Identify which cell holds the provided text, then report its [X, Y] central coordinate. 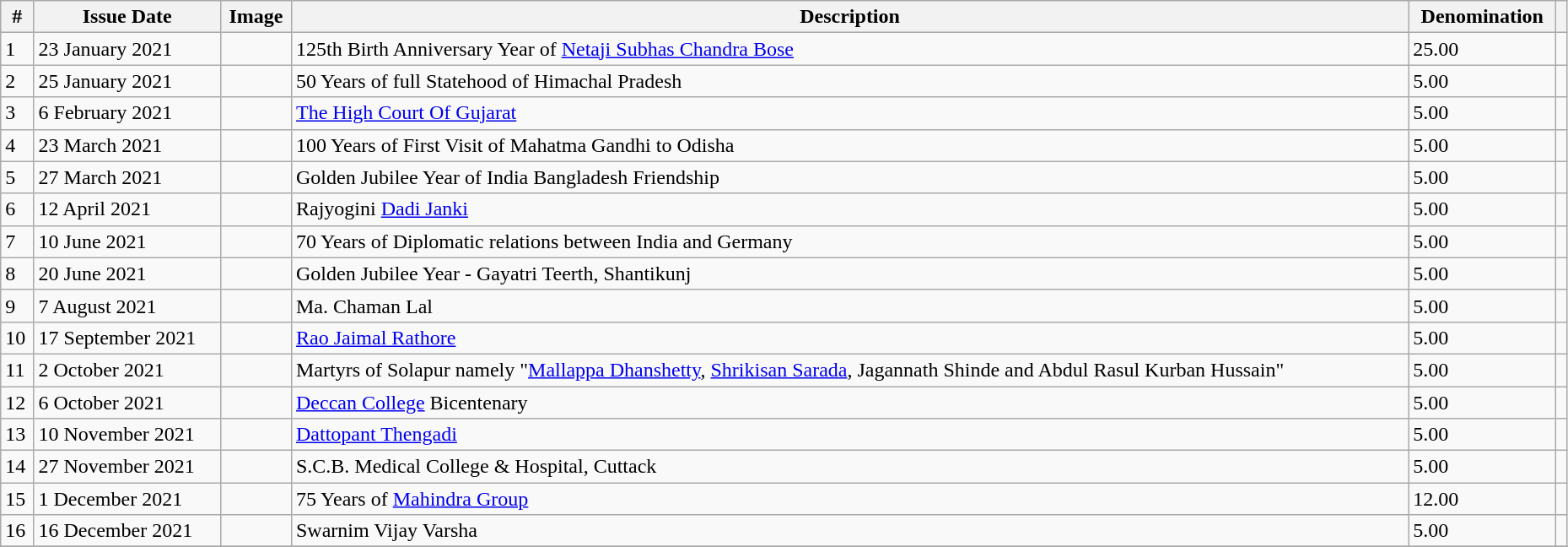
15 [17, 499]
S.C.B. Medical College & Hospital, Cuttack [849, 467]
Rajyogini Dadi Janki [849, 209]
27 March 2021 [127, 177]
25 January 2021 [127, 81]
12 [17, 403]
6 October 2021 [127, 403]
16 December 2021 [127, 531]
Issue Date [127, 17]
16 [17, 531]
6 [17, 209]
Description [849, 17]
13 [17, 435]
125th Birth Anniversary Year of Netaji Subhas Chandra Bose [849, 49]
10 November 2021 [127, 435]
27 November 2021 [127, 467]
20 June 2021 [127, 273]
Image [256, 17]
14 [17, 467]
23 January 2021 [127, 49]
6 February 2021 [127, 113]
Denomination [1483, 17]
70 Years of Diplomatic relations between India and Germany [849, 241]
11 [17, 370]
100 Years of First Visit of Mahatma Gandhi to Odisha [849, 145]
17 September 2021 [127, 338]
1 [17, 49]
Rao Jaimal Rathore [849, 338]
9 [17, 306]
4 [17, 145]
10 [17, 338]
12.00 [1483, 499]
7 August 2021 [127, 306]
Golden Jubilee Year of India Bangladesh Friendship [849, 177]
3 [17, 113]
75 Years of Mahindra Group [849, 499]
7 [17, 241]
23 March 2021 [127, 145]
5 [17, 177]
The High Court Of Gujarat [849, 113]
# [17, 17]
Dattopant Thengadi [849, 435]
Golden Jubilee Year - Gayatri Teerth, Shantikunj [849, 273]
50 Years of full Statehood of Himachal Pradesh [849, 81]
1 December 2021 [127, 499]
Ma. Chaman Lal [849, 306]
2 October 2021 [127, 370]
Deccan College Bicentenary [849, 403]
10 June 2021 [127, 241]
Martyrs of Solapur namely "Mallappa Dhanshetty, Shrikisan Sarada, Jagannath Shinde and Abdul Rasul Kurban Hussain" [849, 370]
Swarnim Vijay Varsha [849, 531]
25.00 [1483, 49]
2 [17, 81]
12 April 2021 [127, 209]
8 [17, 273]
